Find where the given text appears and provide that cell's center as [x, y] coordinate. 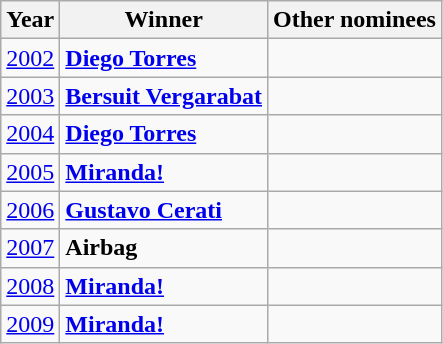
2002 [30, 58]
2005 [30, 172]
2004 [30, 134]
2008 [30, 286]
Year [30, 20]
Other nominees [355, 20]
2007 [30, 248]
Bersuit Vergarabat [164, 96]
2009 [30, 324]
2006 [30, 210]
Airbag [164, 248]
Winner [164, 20]
Gustavo Cerati [164, 210]
2003 [30, 96]
